Search for the cell housing the specified text and yield its (x, y) center coordinate. 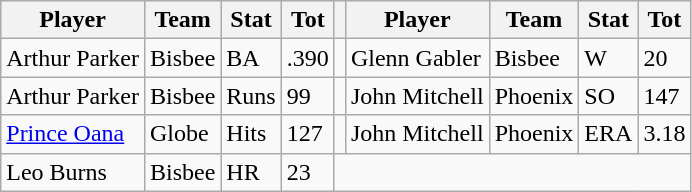
Hits (251, 134)
BA (251, 58)
SO (608, 96)
20 (664, 58)
Leo Burns (73, 172)
HR (251, 172)
Glenn Gabler (417, 58)
W (608, 58)
ERA (608, 134)
147 (664, 96)
Runs (251, 96)
127 (308, 134)
Prince Oana (73, 134)
Globe (182, 134)
3.18 (664, 134)
23 (308, 172)
99 (308, 96)
.390 (308, 58)
